For the text-containing cell, return its midpoint in (x, y) coordinate format. 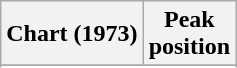
Peakposition (189, 34)
Chart (1973) (72, 34)
